For the text-containing cell, return its midpoint in [X, Y] coordinate format. 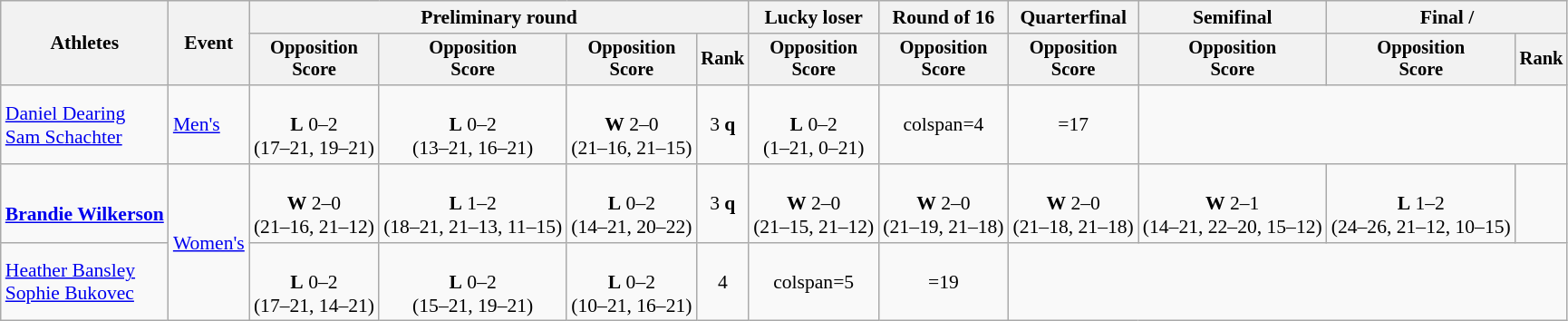
L 0–2(17–21, 19–21) [314, 125]
L 1–2(18–21, 21–13, 11–15) [473, 203]
Women's [208, 243]
=17 [1073, 125]
Semifinal [1233, 17]
L 0–2(1–21, 0–21) [814, 125]
W 2–0(21–16, 21–12) [314, 203]
L 0–2(13–21, 16–21) [473, 125]
colspan=4 [943, 125]
W 2–1(14–21, 22–20, 15–12) [1233, 203]
L 1–2(24–26, 21–12, 10–15) [1421, 203]
Lucky loser [814, 17]
Event [208, 44]
Men's [208, 125]
L 0–2(14–21, 20–22) [631, 203]
Round of 16 [943, 17]
Brandie Wilkerson [85, 203]
Quarterfinal [1073, 17]
W 2–0(21–16, 21–15) [631, 125]
Athletes [85, 44]
Daniel DearingSam Schachter [85, 125]
Preliminary round [498, 17]
W 2–0(21–15, 21–12) [814, 203]
W 2–0(21–19, 21–18) [943, 203]
W 2–0(21–18, 21–18) [1073, 203]
Final / [1447, 17]
